Extract the (X, Y) coordinate from the center of the cell holding the provided text.  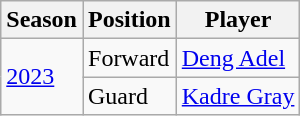
Guard (129, 96)
Kadre Gray (238, 96)
Forward (129, 58)
Season (42, 20)
Player (238, 20)
Position (129, 20)
Deng Adel (238, 58)
2023 (42, 77)
